Pinpoint the cell where the given text exists, returning its (X, Y) midpoint coordinate. 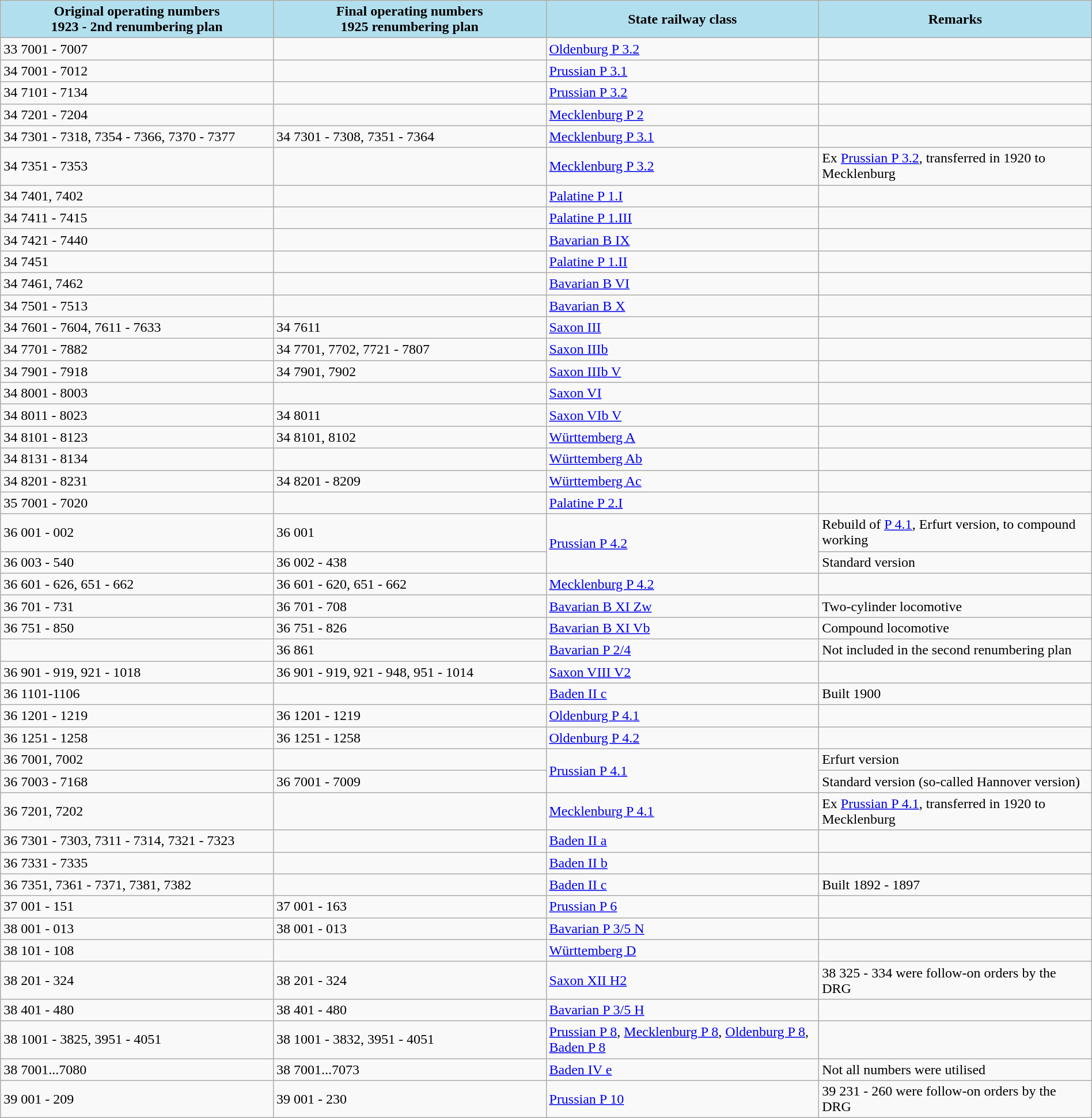
Two-cylinder locomotive (955, 606)
Bavarian B IX (682, 240)
36 7351, 7361 - 7371, 7381, 7382 (137, 885)
36 601 - 626, 651 - 662 (137, 584)
34 7101 - 7134 (137, 93)
Oldenburg P 4.2 (682, 738)
34 7701, 7702, 7721 - 7807 (409, 350)
38 1001 - 3832, 3951 - 4051 (409, 1039)
38 7001...7080 (137, 1070)
39 231 - 260 were follow-on orders by the DRG (955, 1099)
36 1101-1106 (137, 694)
Mecklenburg P 3.1 (682, 137)
Bavarian B XI Vb (682, 628)
38 1001 - 3825, 3951 - 4051 (137, 1039)
Bavarian P 3/5 H (682, 1010)
Prussian P 4.2 (682, 544)
38 101 - 108 (137, 950)
36 701 - 731 (137, 606)
Württemberg Ab (682, 459)
36 7201, 7202 (137, 811)
34 7401, 7402 (137, 196)
34 7301 - 7318, 7354 - 7366, 7370 - 7377 (137, 137)
Erfurt version (955, 760)
Bavarian P 3/5 N (682, 928)
34 7301 - 7308, 7351 - 7364 (409, 137)
Rebuild of P 4.1, Erfurt version, to compound working (955, 532)
36 7331 - 7335 (137, 863)
Standard version (so-called Hannover version) (955, 782)
34 7351 - 7353 (137, 166)
35 7001 - 7020 (137, 503)
33 7001 - 7007 (137, 49)
Württemberg A (682, 437)
Remarks (955, 20)
Baden IV e (682, 1070)
Saxon VIII V2 (682, 672)
34 7701 - 7882 (137, 350)
Mecklenburg P 2 (682, 115)
Prussian P 6 (682, 907)
36 901 - 919, 921 - 948, 951 - 1014 (409, 672)
34 7001 - 7012 (137, 71)
36 003 - 540 (137, 562)
34 8201 - 8231 (137, 481)
39 001 - 209 (137, 1099)
Palatine P 1.III (682, 218)
38 7001...7073 (409, 1070)
Bavarian B XI Zw (682, 606)
34 7201 - 7204 (137, 115)
34 7901, 7902 (409, 372)
Built 1892 - 1897 (955, 885)
36 7001 - 7009 (409, 782)
Prussian P 4.1 (682, 771)
State railway class (682, 20)
34 7461, 7462 (137, 283)
36 001 - 002 (137, 532)
Bavarian B VI (682, 283)
36 002 - 438 (409, 562)
Prussian P 3.2 (682, 93)
36 7301 - 7303, 7311 - 7314, 7321 - 7323 (137, 841)
36 751 - 826 (409, 628)
Final operating numbers 1925 renumbering plan (409, 20)
36 751 - 850 (137, 628)
34 7601 - 7604, 7611 - 7633 (137, 328)
Palatine P 1.I (682, 196)
Saxon XII H2 (682, 980)
Compound locomotive (955, 628)
Saxon IIIb (682, 350)
Saxon III (682, 328)
Palatine P 2.I (682, 503)
37 001 - 163 (409, 907)
Mecklenburg P 3.2 (682, 166)
34 8011 (409, 415)
36 861 (409, 650)
Prussian P 10 (682, 1099)
34 7421 - 7440 (137, 240)
Baden II a (682, 841)
34 8101 - 8123 (137, 437)
Oldenburg P 4.1 (682, 716)
Standard version (955, 562)
37 001 - 151 (137, 907)
34 8001 - 8003 (137, 393)
Saxon VI (682, 393)
Mecklenburg P 4.2 (682, 584)
Württemberg Ac (682, 481)
34 8101, 8102 (409, 437)
Prussian P 8, Mecklenburg P 8, Oldenburg P 8, Baden P 8 (682, 1039)
Baden II b (682, 863)
36 7001, 7002 (137, 760)
36 701 - 708 (409, 606)
Prussian P 3.1 (682, 71)
Württemberg D (682, 950)
34 8131 - 8134 (137, 459)
38 325 - 334 were follow-on orders by the DRG (955, 980)
36 7003 - 7168 (137, 782)
Mecklenburg P 4.1 (682, 811)
34 8011 - 8023 (137, 415)
36 001 (409, 532)
Ex Prussian P 3.2, transferred in 1920 to Mecklenburg (955, 166)
34 7411 - 7415 (137, 218)
39 001 - 230 (409, 1099)
Ex Prussian P 4.1, transferred in 1920 to Mecklenburg (955, 811)
Oldenburg P 3.2 (682, 49)
Palatine P 1.II (682, 262)
Not all numbers were utilised (955, 1070)
34 7451 (137, 262)
Built 1900 (955, 694)
Bavarian P 2/4 (682, 650)
34 7501 - 7513 (137, 306)
Original operating numbers 1923 - 2nd renumbering plan (137, 20)
34 7901 - 7918 (137, 372)
Not included in the second renumbering plan (955, 650)
Saxon VIb V (682, 415)
34 7611 (409, 328)
36 601 - 620, 651 - 662 (409, 584)
Bavarian B X (682, 306)
Saxon IIIb V (682, 372)
34 8201 - 8209 (409, 481)
36 901 - 919, 921 - 1018 (137, 672)
